Locate the cell with the specified text and output its [x, y] center coordinate. 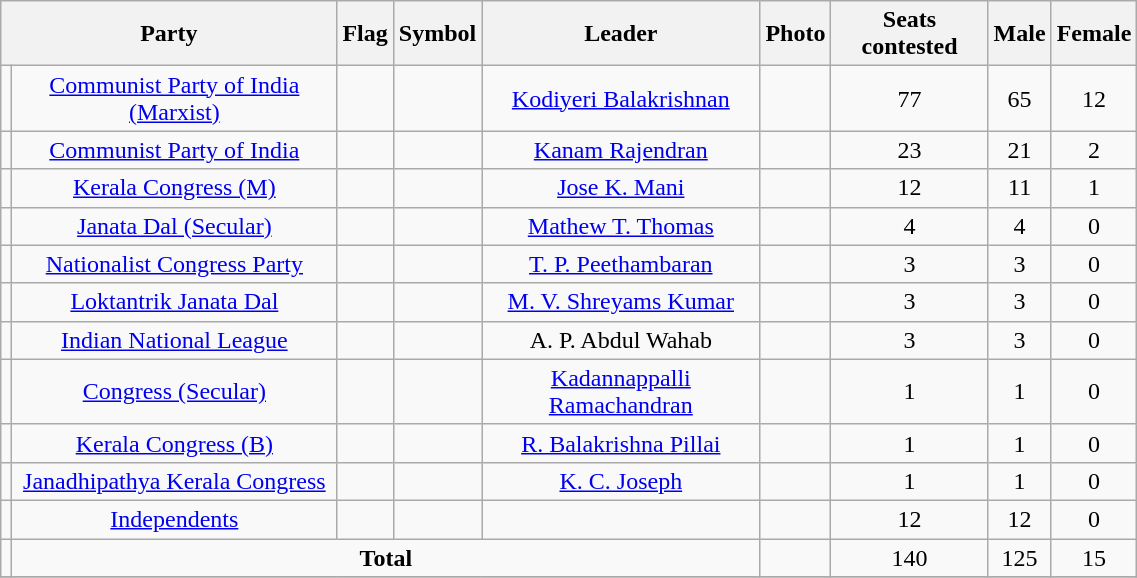
23 [910, 150]
Jose K. Mani [621, 188]
Flag [365, 34]
M. V. Shreyams Kumar [621, 302]
Communist Party of India [174, 150]
Loktantrik Janata Dal [174, 302]
Janata Dal (Secular) [174, 226]
15 [1094, 557]
Kerala Congress (B) [174, 443]
Janadhipathya Kerala Congress [174, 481]
Mathew T. Thomas [621, 226]
Female [1094, 34]
T. P. Peethambaran [621, 264]
77 [910, 98]
Party [169, 34]
Kerala Congress (M) [174, 188]
21 [1020, 150]
R. Balakrishna Pillai [621, 443]
K. C. Joseph [621, 481]
Kadannappalli Ramachandran [621, 392]
2 [1094, 150]
65 [1020, 98]
Male [1020, 34]
A. P. Abdul Wahab [621, 340]
Photo [796, 34]
140 [910, 557]
Symbol [437, 34]
125 [1020, 557]
Leader [621, 34]
Seats contested [910, 34]
Total [386, 557]
Indian National League [174, 340]
11 [1020, 188]
Nationalist Congress Party [174, 264]
Congress (Secular) [174, 392]
Kanam Rajendran [621, 150]
Communist Party of India (Marxist) [174, 98]
Independents [174, 519]
Kodiyeri Balakrishnan [621, 98]
